Provide the [x, y] coordinate of the cell's center where the given text is located.  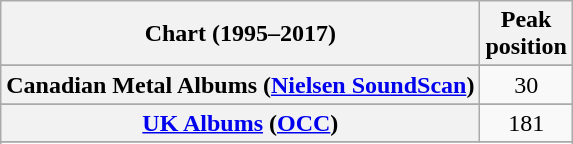
Canadian Metal Albums (Nielsen SoundScan) [240, 85]
30 [526, 85]
UK Albums (OCC) [240, 123]
181 [526, 123]
Peakposition [526, 34]
Chart (1995–2017) [240, 34]
